Scan for the cell matching the given text and deliver its (x, y) coordinate at center. 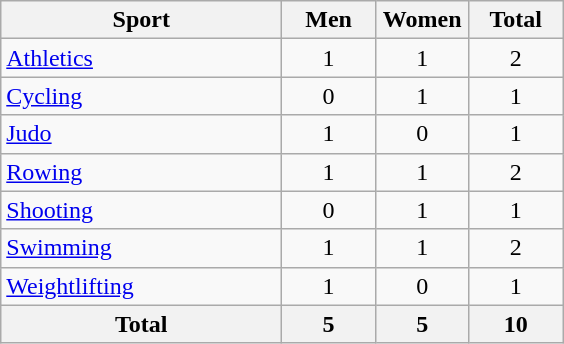
Shooting (142, 210)
10 (516, 324)
Men (329, 20)
Judo (142, 134)
Rowing (142, 172)
Cycling (142, 96)
Weightlifting (142, 286)
Athletics (142, 58)
Women (422, 20)
Sport (142, 20)
Swimming (142, 248)
